Return [x, y] of the center of cell containing provided text 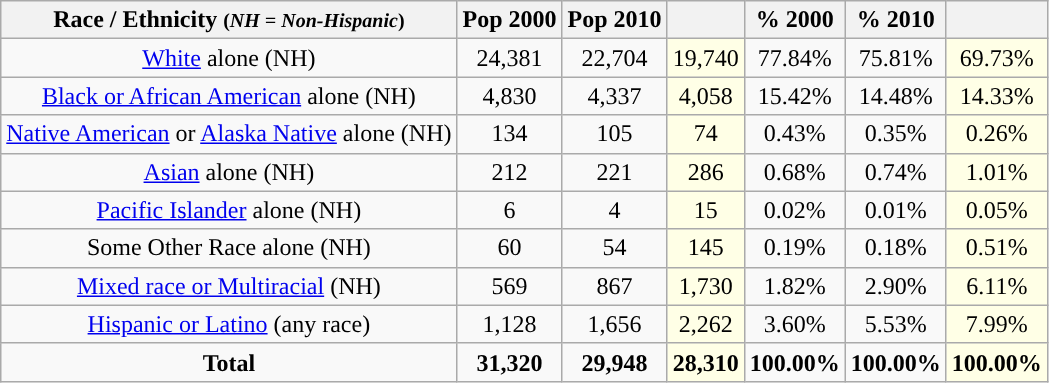
4,830 [510, 96]
14.48% [896, 96]
1.82% [794, 286]
Native American or Alaska Native alone (NH) [229, 134]
212 [510, 172]
0.02% [794, 210]
6.11% [996, 286]
24,381 [510, 58]
7.99% [996, 324]
286 [706, 172]
5.53% [896, 324]
75.81% [896, 58]
1,730 [706, 286]
105 [614, 134]
Hispanic or Latino (any race) [229, 324]
15 [706, 210]
31,320 [510, 362]
4,058 [706, 96]
Total [229, 362]
69.73% [996, 58]
569 [510, 286]
0.19% [794, 248]
134 [510, 134]
145 [706, 248]
4,337 [614, 96]
54 [614, 248]
% 2000 [794, 20]
4 [614, 210]
15.42% [794, 96]
Pacific Islander alone (NH) [229, 210]
60 [510, 248]
0.68% [794, 172]
14.33% [996, 96]
Pop 2000 [510, 20]
2.90% [896, 286]
867 [614, 286]
Pop 2010 [614, 20]
Race / Ethnicity (NH = Non-Hispanic) [229, 20]
Black or African American alone (NH) [229, 96]
White alone (NH) [229, 58]
0.74% [896, 172]
77.84% [794, 58]
0.26% [996, 134]
221 [614, 172]
29,948 [614, 362]
% 2010 [896, 20]
1,656 [614, 324]
0.01% [896, 210]
0.18% [896, 248]
22,704 [614, 58]
1.01% [996, 172]
0.51% [996, 248]
2,262 [706, 324]
28,310 [706, 362]
Some Other Race alone (NH) [229, 248]
0.05% [996, 210]
74 [706, 134]
0.35% [896, 134]
Asian alone (NH) [229, 172]
Mixed race or Multiracial (NH) [229, 286]
6 [510, 210]
0.43% [794, 134]
3.60% [794, 324]
19,740 [706, 58]
1,128 [510, 324]
